Extract the (x, y) coordinate from the center of the cell holding the provided text.  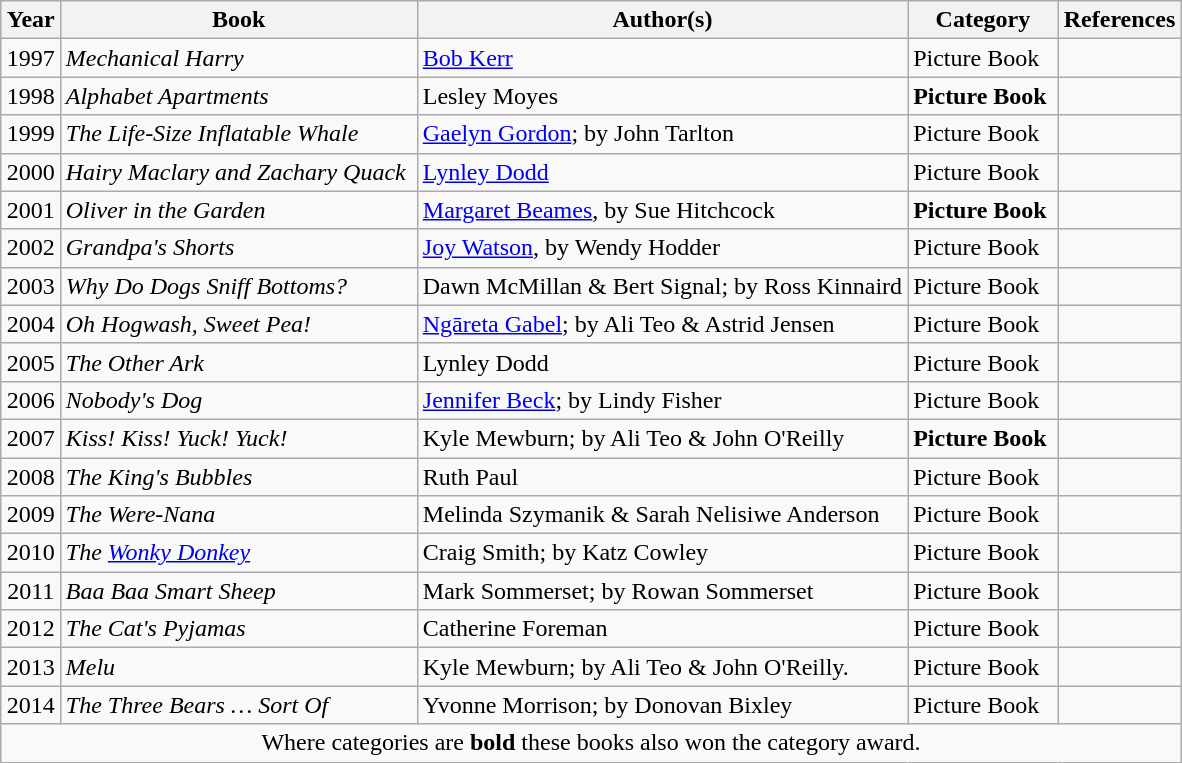
2014 (30, 705)
The Other Ark (238, 362)
Oliver in the Garden (238, 210)
Grandpa's Shorts (238, 248)
Oh Hogwash, Sweet Pea! (238, 324)
1998 (30, 96)
The Cat's Pyjamas (238, 629)
Bob Kerr (662, 58)
2013 (30, 667)
Margaret Beames, by Sue Hitchcock (662, 210)
Baa Baa Smart Sheep (238, 591)
2011 (30, 591)
Joy Watson, by Wendy Hodder (662, 248)
2012 (30, 629)
2009 (30, 515)
Year (30, 20)
2005 (30, 362)
Gaelyn Gordon; by John Tarlton (662, 134)
Ngāreta Gabel; by Ali Teo & Astrid Jensen (662, 324)
The King's Bubbles (238, 477)
Catherine Foreman (662, 629)
The Life-Size Inflatable Whale (238, 134)
2002 (30, 248)
Dawn McMillan & Bert Signal; by Ross Kinnaird (662, 286)
References (1120, 20)
2008 (30, 477)
Kyle Mewburn; by Ali Teo & John O'Reilly (662, 438)
Yvonne Morrison; by Donovan Bixley (662, 705)
Book (238, 20)
Where categories are bold these books also won the category award. (591, 743)
The Wonky Donkey (238, 553)
2006 (30, 400)
Kyle Mewburn; by Ali Teo & John O'Reilly. (662, 667)
Category (984, 20)
1997 (30, 58)
Melu (238, 667)
Jennifer Beck; by Lindy Fisher (662, 400)
Melinda Szymanik & Sarah Nelisiwe Anderson (662, 515)
Alphabet Apartments (238, 96)
Hairy Maclary and Zachary Quack (238, 172)
2003 (30, 286)
Why Do Dogs Sniff Bottoms? (238, 286)
2010 (30, 553)
Ruth Paul (662, 477)
2007 (30, 438)
Author(s) (662, 20)
2004 (30, 324)
Kiss! Kiss! Yuck! Yuck! (238, 438)
Craig Smith; by Katz Cowley (662, 553)
Mechanical Harry (238, 58)
1999 (30, 134)
The Three Bears … Sort Of (238, 705)
Lesley Moyes (662, 96)
Mark Sommerset; by Rowan Sommerset (662, 591)
The Were-Nana (238, 515)
2001 (30, 210)
Nobody's Dog (238, 400)
2000 (30, 172)
